Search for the cell housing the specified text and yield its [x, y] center coordinate. 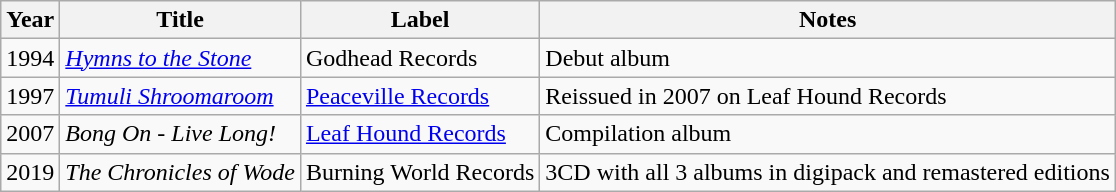
Hymns to the Stone [180, 58]
Year [30, 20]
Title [180, 20]
2019 [30, 172]
Tumuli Shroomaroom [180, 96]
Peaceville Records [420, 96]
Reissued in 2007 on Leaf Hound Records [828, 96]
Notes [828, 20]
Compilation album [828, 134]
1997 [30, 96]
Godhead Records [420, 58]
Bong On - Live Long! [180, 134]
Burning World Records [420, 172]
1994 [30, 58]
3CD with all 3 albums in digipack and remastered editions [828, 172]
2007 [30, 134]
The Chronicles of Wode [180, 172]
Leaf Hound Records [420, 134]
Label [420, 20]
Debut album [828, 58]
